Provide the [x, y] coordinate of the cell's center where the given text is located.  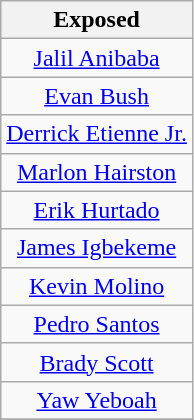
Pedro Santos [97, 324]
Derrick Etienne Jr. [97, 134]
Kevin Molino [97, 286]
Erik Hurtado [97, 210]
Jalil Anibaba [97, 58]
Yaw Yeboah [97, 400]
Evan Bush [97, 96]
James Igbekeme [97, 248]
Brady Scott [97, 362]
Marlon Hairston [97, 172]
Exposed [97, 20]
